For the text-containing cell, return its midpoint in (x, y) coordinate format. 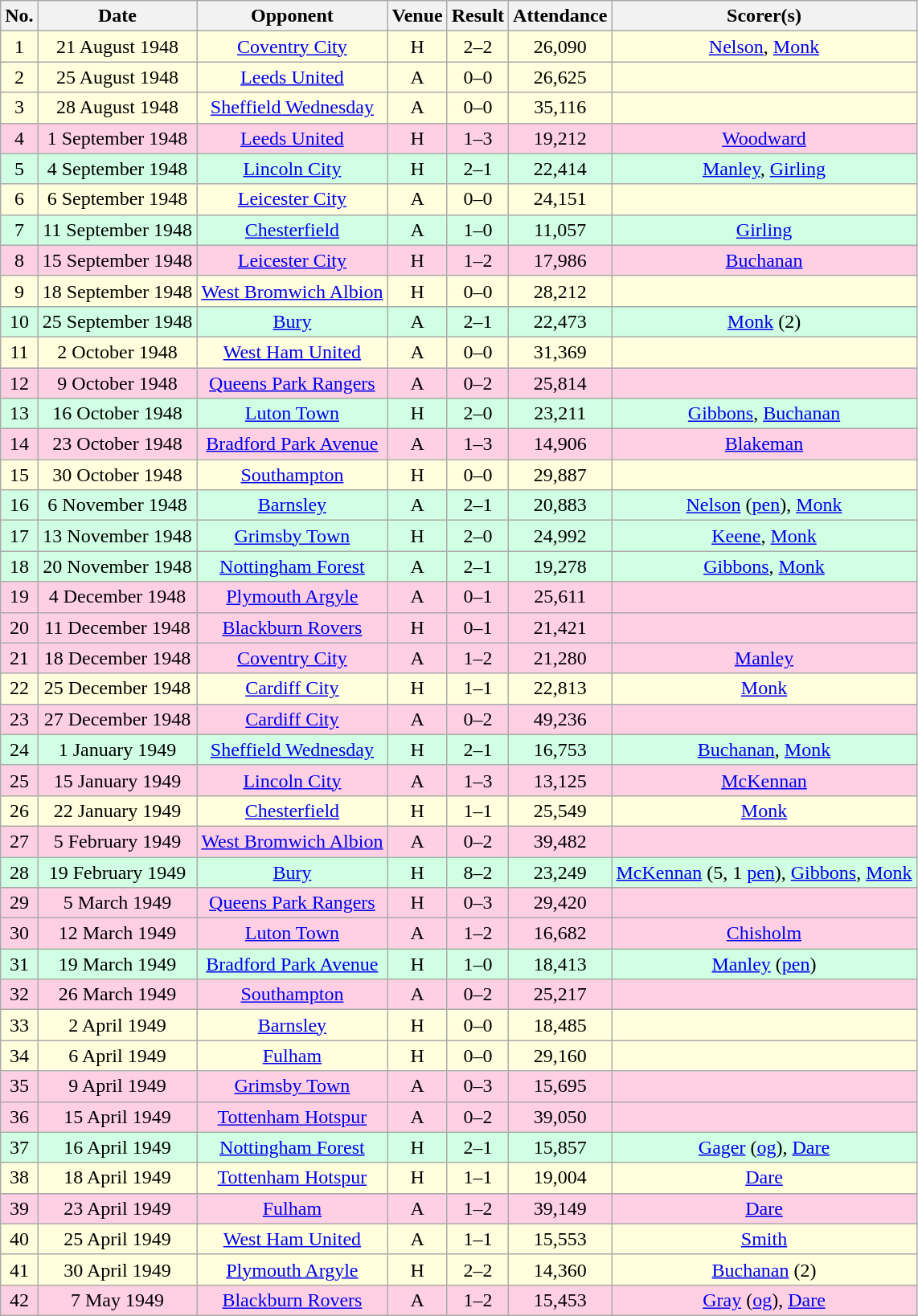
1 January 1949 (117, 750)
19,004 (560, 1178)
13 November 1948 (117, 536)
35 (19, 1086)
19 (19, 597)
31 (19, 964)
29 (19, 903)
32 (19, 995)
Attendance (560, 16)
6 November 1948 (117, 505)
McKennan (764, 780)
12 March 1949 (117, 934)
22 (19, 689)
27 December 1948 (117, 719)
9 (19, 291)
25,814 (560, 383)
4 December 1948 (117, 597)
29,160 (560, 1056)
McKennan (5, 1 pen), Gibbons, Monk (764, 872)
18 September 1948 (117, 291)
39 (19, 1208)
2 October 1948 (117, 352)
27 (19, 841)
14,906 (560, 444)
18 December 1948 (117, 658)
11 September 1948 (117, 230)
40 (19, 1239)
Chisholm (764, 934)
22 January 1949 (117, 811)
21,421 (560, 627)
38 (19, 1178)
Gray (og), Dare (764, 1300)
2 (19, 77)
15 April 1949 (117, 1117)
Result (477, 16)
5 February 1949 (117, 841)
3 (19, 108)
Gibbons, Buchanan (764, 414)
Date (117, 16)
Venue (417, 16)
21 August 1948 (117, 47)
26,090 (560, 47)
28 August 1948 (117, 108)
16 (19, 505)
8 (19, 260)
20 November 1948 (117, 566)
Manley (pen) (764, 964)
19 March 1949 (117, 964)
18,413 (560, 964)
Scorer(s) (764, 16)
21 (19, 658)
23 April 1949 (117, 1208)
11,057 (560, 230)
26 March 1949 (117, 995)
25 December 1948 (117, 689)
41 (19, 1269)
37 (19, 1147)
11 (19, 352)
Gibbons, Monk (764, 566)
1 (19, 47)
Keene, Monk (764, 536)
2 April 1949 (117, 1025)
15,553 (560, 1239)
39,050 (560, 1117)
6 September 1948 (117, 199)
23,211 (560, 414)
9 October 1948 (117, 383)
5 March 1949 (117, 903)
Nelson (pen), Monk (764, 505)
22,813 (560, 689)
15,695 (560, 1086)
28,212 (560, 291)
23 (19, 719)
15 January 1949 (117, 780)
17,986 (560, 260)
Buchanan, Monk (764, 750)
17 (19, 536)
7 (19, 230)
49,236 (560, 719)
28 (19, 872)
Buchanan (764, 260)
36 (19, 1117)
26,625 (560, 77)
25 (19, 780)
13,125 (560, 780)
Manley, Girling (764, 169)
15 (19, 475)
30 (19, 934)
9 April 1949 (117, 1086)
35,116 (560, 108)
Woodward (764, 138)
14 (19, 444)
21,280 (560, 658)
Smith (764, 1239)
16,682 (560, 934)
25 August 1948 (117, 77)
6 April 1949 (117, 1056)
25,549 (560, 811)
7 May 1949 (117, 1300)
14,360 (560, 1269)
15,453 (560, 1300)
25,611 (560, 597)
15 September 1948 (117, 260)
6 (19, 199)
13 (19, 414)
18 April 1949 (117, 1178)
4 September 1948 (117, 169)
10 (19, 321)
Buchanan (2) (764, 1269)
15,857 (560, 1147)
Monk (2) (764, 321)
1 September 1948 (117, 138)
29,887 (560, 475)
No. (19, 16)
Nelson, Monk (764, 47)
Gager (og), Dare (764, 1147)
33 (19, 1025)
16,753 (560, 750)
Manley (764, 658)
22,473 (560, 321)
30 April 1949 (117, 1269)
25 September 1948 (117, 321)
18 (19, 566)
19 February 1949 (117, 872)
18,485 (560, 1025)
34 (19, 1056)
23 October 1948 (117, 444)
31,369 (560, 352)
4 (19, 138)
24,992 (560, 536)
20,883 (560, 505)
22,414 (560, 169)
12 (19, 383)
29,420 (560, 903)
19,212 (560, 138)
24,151 (560, 199)
24 (19, 750)
25 April 1949 (117, 1239)
Opponent (293, 16)
39,482 (560, 841)
5 (19, 169)
8–2 (477, 872)
25,217 (560, 995)
39,149 (560, 1208)
Girling (764, 230)
20 (19, 627)
11 December 1948 (117, 627)
16 October 1948 (117, 414)
42 (19, 1300)
23,249 (560, 872)
Blakeman (764, 444)
26 (19, 811)
16 April 1949 (117, 1147)
19,278 (560, 566)
30 October 1948 (117, 475)
